From the cell containing the given text, extract its center point as [x, y] coordinate. 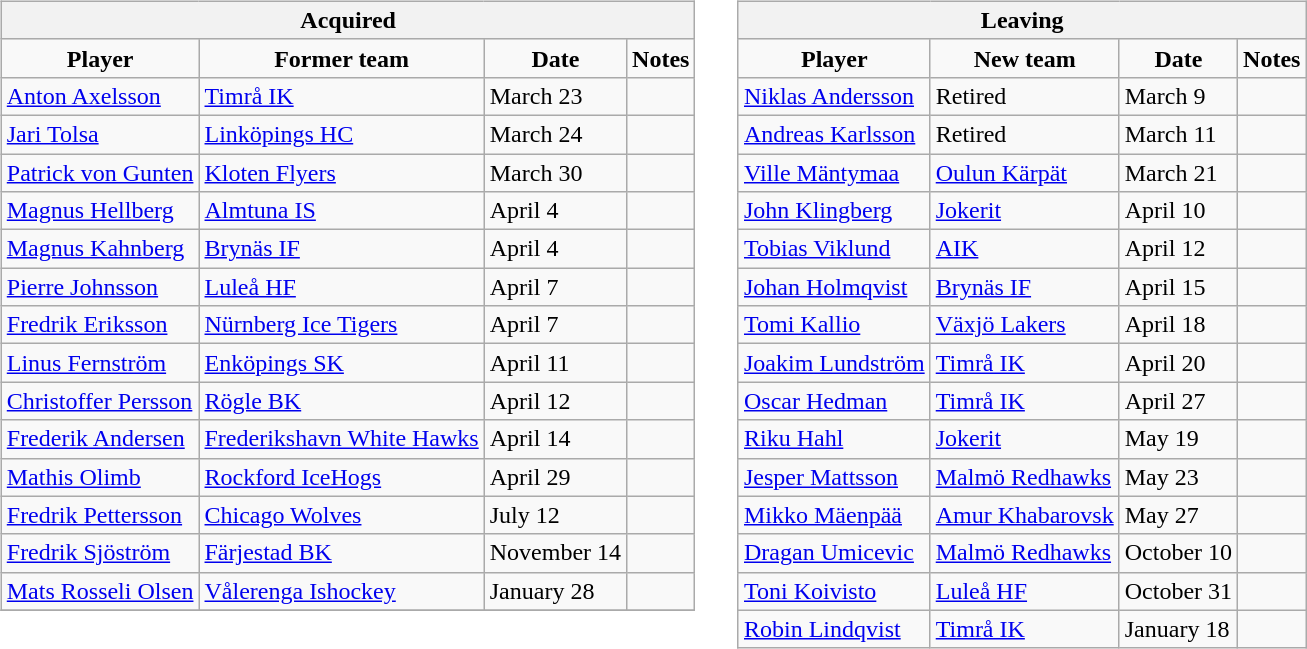
Dragan Umicevic [834, 553]
Anton Axelsson [100, 96]
Former team [342, 58]
January 18 [1178, 629]
Färjestad BK [342, 553]
March 23 [555, 96]
Vålerenga Ishockey [342, 591]
Fredrik Pettersson [100, 515]
March 9 [1178, 96]
Pierre Johnsson [100, 287]
April 11 [555, 363]
Oscar Hedman [834, 401]
March 21 [1178, 173]
Mathis Olimb [100, 477]
Magnus Hellberg [100, 211]
April 15 [1178, 287]
April 20 [1178, 363]
Mikko Mäenpää [834, 515]
January 28 [555, 591]
Fredrik Eriksson [100, 325]
April 29 [555, 477]
AIK [1024, 249]
Växjö Lakers [1024, 325]
Christoffer Persson [100, 401]
May 23 [1178, 477]
Andreas Karlsson [834, 134]
Tobias Viklund [834, 249]
Kloten Flyers [342, 173]
Nürnberg Ice Tigers [342, 325]
April 10 [1178, 211]
Frederik Andersen [100, 439]
Linköpings HC [342, 134]
Oulun Kärpät [1024, 173]
May 19 [1178, 439]
March 24 [555, 134]
Linus Fernström [100, 363]
Magnus Kahnberg [100, 249]
John Klingberg [834, 211]
Fredrik Sjöström [100, 553]
March 11 [1178, 134]
October 10 [1178, 553]
Acquired [348, 20]
Amur Khabarovsk [1024, 515]
May 27 [1178, 515]
April 18 [1178, 325]
Almtuna IS [342, 211]
Robin Lindqvist [834, 629]
Enköpings SK [342, 363]
Ville Mäntymaa [834, 173]
Toni Koivisto [834, 591]
April 14 [555, 439]
Johan Holmqvist [834, 287]
Rockford IceHogs [342, 477]
Tomi Kallio [834, 325]
New team [1024, 58]
Rögle BK [342, 401]
Niklas Andersson [834, 96]
November 14 [555, 553]
July 12 [555, 515]
March 30 [555, 173]
Jari Tolsa [100, 134]
October 31 [1178, 591]
Patrick von Gunten [100, 173]
Leaving [1022, 20]
Mats Rosseli Olsen [100, 591]
Joakim Lundström [834, 363]
April 27 [1178, 401]
Riku Hahl [834, 439]
Jesper Mattsson [834, 477]
Chicago Wolves [342, 515]
Frederikshavn White Hawks [342, 439]
